Output the [x, y] coordinate of the center of the cell containing the given text.  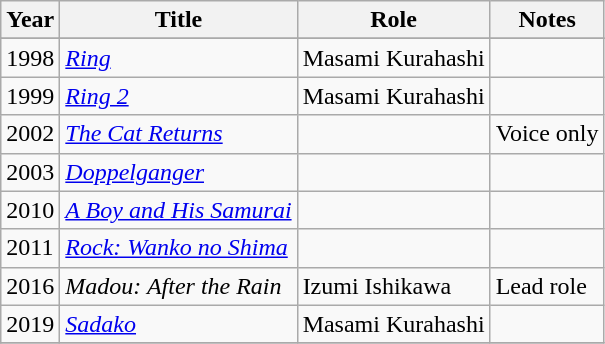
A Boy and His Samurai [178, 210]
Notes [547, 20]
Voice only [547, 134]
Madou: After the Rain [178, 286]
The Cat Returns [178, 134]
Sadako [178, 324]
2019 [30, 324]
2010 [30, 210]
Izumi Ishikawa [394, 286]
2002 [30, 134]
2016 [30, 286]
Year [30, 20]
1998 [30, 58]
Ring 2 [178, 96]
Ring [178, 58]
2003 [30, 172]
Rock: Wanko no Shima [178, 248]
Role [394, 20]
Lead role [547, 286]
Doppelganger [178, 172]
2011 [30, 248]
Title [178, 20]
1999 [30, 96]
